Determine the (x, y) coordinate at the center of the cell enclosing the given text.  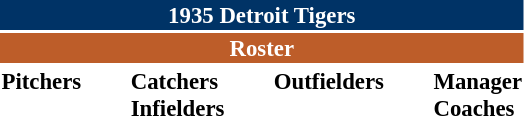
1935 Detroit Tigers (262, 15)
Roster (262, 48)
